Pinpoint the cell where the given text exists, returning its (x, y) midpoint coordinate. 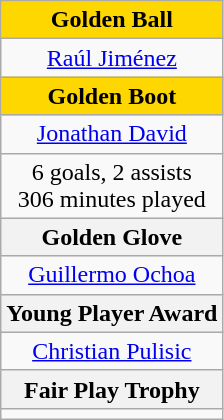
Golden Boot (112, 96)
Golden Glove (112, 237)
Jonathan David (112, 134)
6 goals, 2 assists 306 minutes played (112, 186)
Christian Pulisic (112, 351)
Golden Ball (112, 20)
Fair Play Trophy (112, 389)
Raúl Jiménez (112, 58)
Guillermo Ochoa (112, 275)
Young Player Award (112, 313)
